Return (x, y) of the center of cell containing provided text 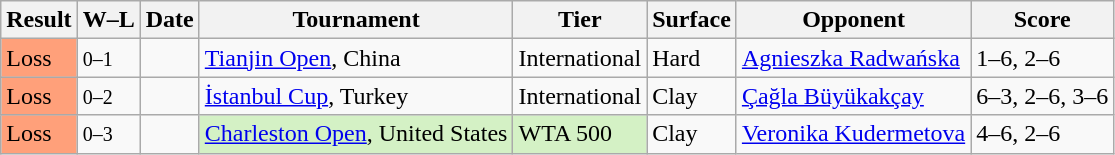
Tournament (356, 20)
0–3 (108, 134)
Tianjin Open, China (356, 58)
Score (1042, 20)
WTA 500 (580, 134)
Hard (692, 58)
İstanbul Cup, Turkey (356, 96)
Date (170, 20)
Opponent (853, 20)
0–1 (108, 58)
Agnieszka Radwańska (853, 58)
Surface (692, 20)
W–L (108, 20)
Charleston Open, United States (356, 134)
Veronika Kudermetova (853, 134)
4–6, 2–6 (1042, 134)
6–3, 2–6, 3–6 (1042, 96)
1–6, 2–6 (1042, 58)
0–2 (108, 96)
Çağla Büyükakçay (853, 96)
Tier (580, 20)
Result (39, 20)
